Scan for the cell matching the given text and deliver its [x, y] coordinate at center. 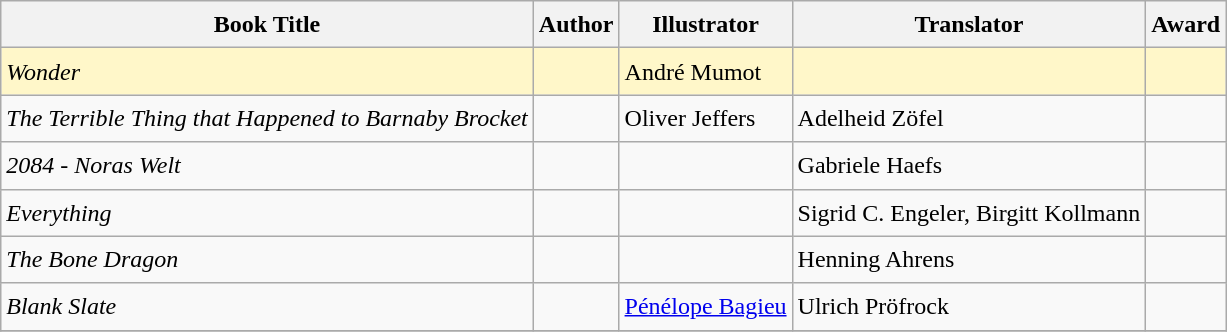
Illustrator [706, 24]
Everything [268, 212]
2084 - Noras Welt [268, 166]
Ulrich Pröfrock [969, 306]
Sigrid C. Engeler, Birgitt Kollmann [969, 212]
Award [1186, 24]
Adelheid Zöfel [969, 118]
Wonder [268, 72]
Blank Slate [268, 306]
Henning Ahrens [969, 260]
Gabriele Haefs [969, 166]
Oliver Jeffers [706, 118]
The Bone Dragon [268, 260]
André Mumot [706, 72]
Book Title [268, 24]
Pénélope Bagieu [706, 306]
The Terrible Thing that Happened to Barnaby Brocket [268, 118]
Translator [969, 24]
Author [576, 24]
